For the text-containing cell, return its midpoint in [x, y] coordinate format. 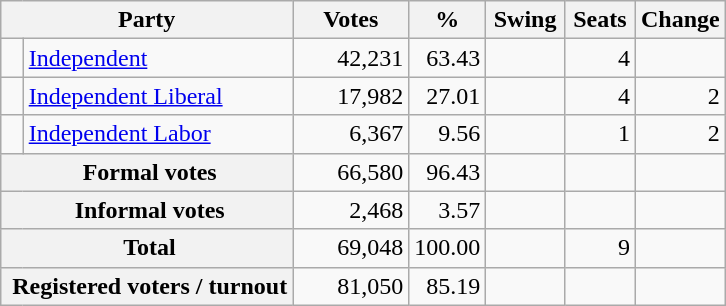
Independent [158, 58]
100.00 [448, 248]
Independent Liberal [158, 96]
96.43 [448, 172]
27.01 [448, 96]
6,367 [351, 134]
42,231 [351, 58]
Independent Labor [158, 134]
Party [147, 20]
66,580 [351, 172]
Swing [526, 20]
9 [600, 248]
Change [680, 20]
Total [147, 248]
81,050 [351, 286]
3.57 [448, 210]
9.56 [448, 134]
Votes [351, 20]
2,468 [351, 210]
Formal votes [147, 172]
Registered voters / turnout [147, 286]
17,982 [351, 96]
Informal votes [147, 210]
1 [600, 134]
% [448, 20]
85.19 [448, 286]
69,048 [351, 248]
63.43 [448, 58]
Seats [600, 20]
